Return the [X, Y] coordinate for the center point of the cell that contains the specified text.  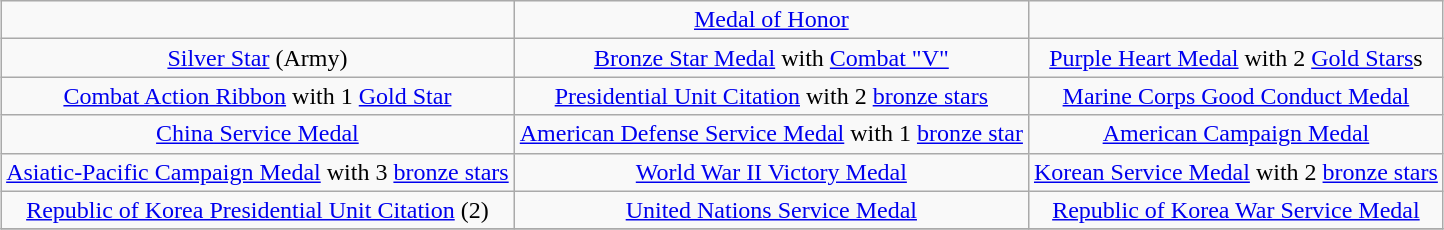
China Service Medal [258, 134]
Medal of Honor [771, 20]
American Campaign Medal [1236, 134]
Asiatic-Pacific Campaign Medal with 3 bronze stars [258, 172]
Marine Corps Good Conduct Medal [1236, 96]
World War II Victory Medal [771, 172]
Republic of Korea War Service Medal [1236, 210]
United Nations Service Medal [771, 210]
Republic of Korea Presidential Unit Citation (2) [258, 210]
Korean Service Medal with 2 bronze stars [1236, 172]
Combat Action Ribbon with 1 Gold Star [258, 96]
Bronze Star Medal with Combat "V" [771, 58]
Presidential Unit Citation with 2 bronze stars [771, 96]
Purple Heart Medal with 2 Gold Starss [1236, 58]
Silver Star (Army) [258, 58]
American Defense Service Medal with 1 bronze star [771, 134]
